For the text-containing cell, return its midpoint in [x, y] coordinate format. 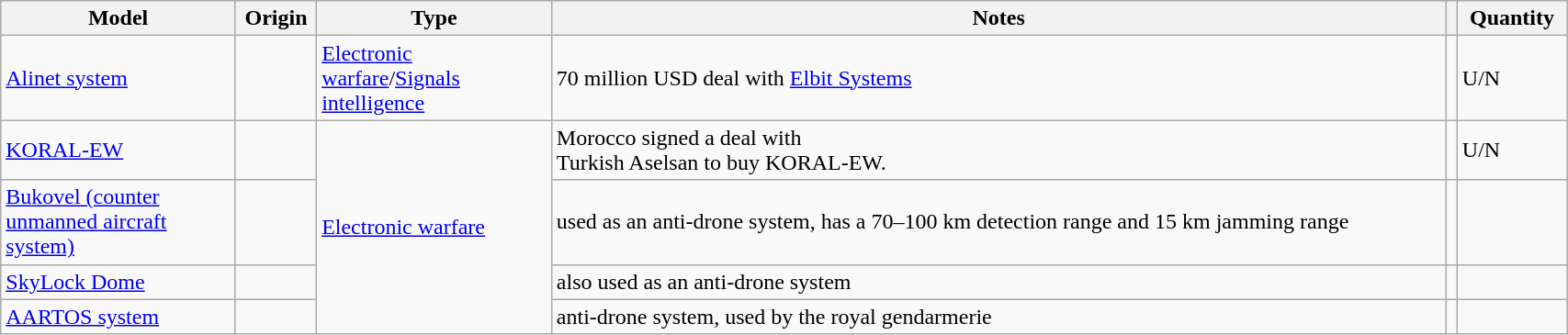
also used as an anti-drone system [998, 282]
Origin [276, 18]
KORAL-EW [118, 151]
AARTOS system [118, 317]
Type [434, 18]
SkyLock Dome [118, 282]
anti-drone system, used by the royal gendarmerie [998, 317]
Notes [998, 18]
Electronic warfare [434, 228]
Model [118, 18]
Bukovel (counter unmanned aircraft system) [118, 222]
70 million USD deal with Elbit Systems [998, 78]
used as an anti-drone system, has a 70–100 km detection range and 15 km jamming range [998, 222]
Electronic warfare/Signals intelligence [434, 78]
Morocco signed a deal withTurkish Aselsan to buy KORAL-EW. [998, 151]
Quantity [1512, 18]
Alinet system [118, 78]
